Detect which cell encompasses the target text, then output its [X, Y] center coordinate. 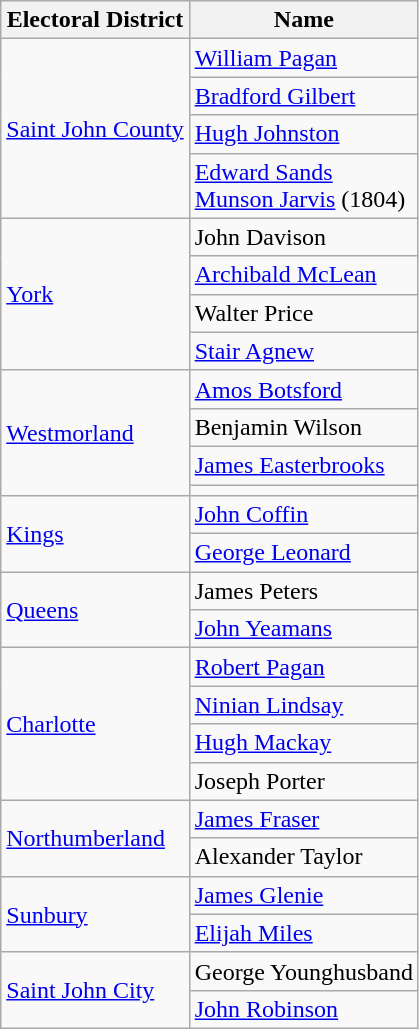
Alexander Taylor [304, 857]
Edward SandsMunson Jarvis (1804) [304, 186]
James Glenie [304, 895]
George Younghusband [304, 971]
Kings [95, 534]
James Easterbrooks [304, 465]
Joseph Porter [304, 781]
Westmorland [95, 432]
Queens [95, 610]
Benjamin Wilson [304, 427]
Bradford Gilbert [304, 96]
Ninian Lindsay [304, 705]
James Fraser [304, 819]
Hugh Johnston [304, 134]
James Peters [304, 591]
John Coffin [304, 515]
Archibald McLean [304, 275]
Robert Pagan [304, 667]
Stair Agnew [304, 351]
Saint John County [95, 128]
Elijah Miles [304, 933]
William Pagan [304, 58]
Name [304, 20]
John Yeamans [304, 629]
Hugh Mackay [304, 743]
Walter Price [304, 313]
Saint John City [95, 990]
Electoral District [95, 20]
John Davison [304, 237]
Amos Botsford [304, 389]
Northumberland [95, 838]
George Leonard [304, 553]
Sunbury [95, 914]
York [95, 294]
John Robinson [304, 1009]
Charlotte [95, 724]
